Find where the given text appears and provide that cell's center as (x, y) coordinate. 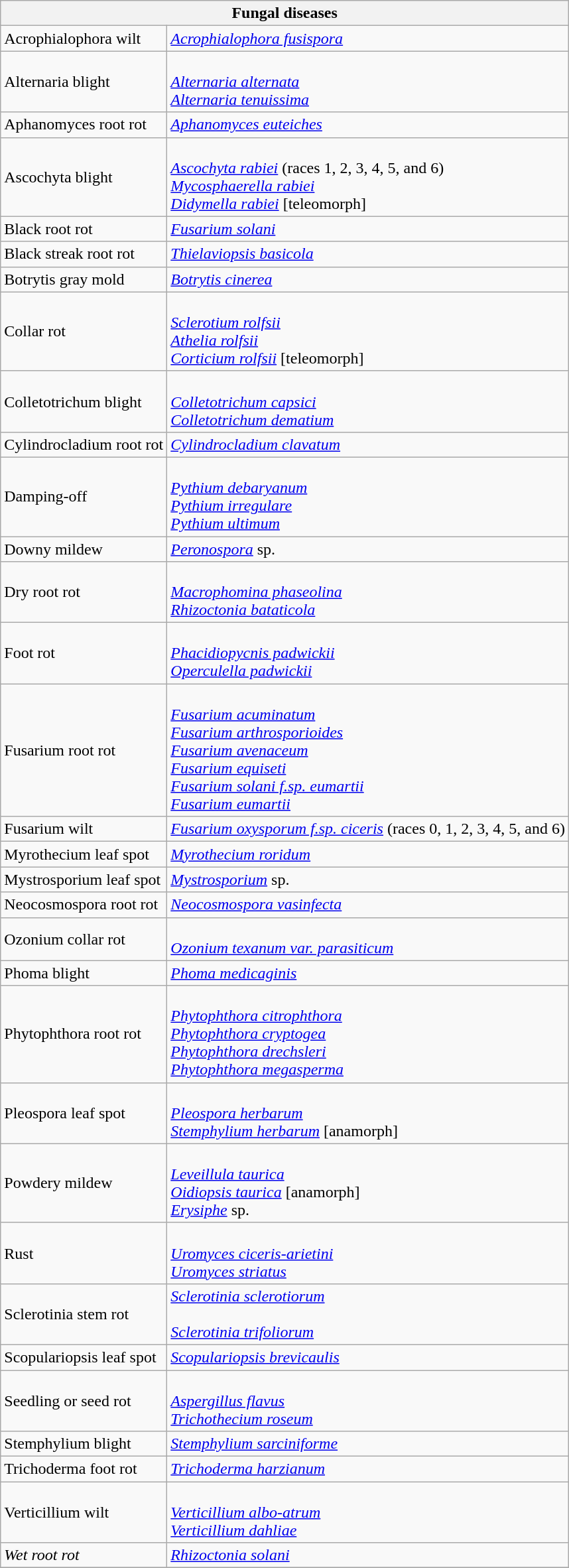
Fusarium oxysporum f.sp. ciceris (races 0, 1, 2, 3, 4, 5, and 6) (368, 829)
Acrophialophora wilt (84, 38)
Neocosmospora vasinfecta (368, 905)
Ascochyta blight (84, 176)
Aspergillus flavus Trichothecium roseum (368, 1401)
Peronospora sp. (368, 549)
Phacidiopycnis padwickii Operculella padwickii (368, 653)
Downy mildew (84, 549)
Trichoderma harzianum (368, 1469)
Seedling or seed rot (84, 1401)
Phytophthora citrophthora Phytophthora cryptogea Phytophthora drechsleri Phytophthora megasperma (368, 1034)
Powdery mildew (84, 1183)
Scopulariopsis leaf spot (84, 1357)
Myrothecium leaf spot (84, 854)
Pleospora herbarum Stemphylium herbarum [anamorph] (368, 1113)
Colletotrichum blight (84, 401)
Rust (84, 1253)
Collar rot (84, 332)
Black streak root rot (84, 254)
Ozonium texanum var. parasiticum (368, 939)
Fusarium root rot (84, 750)
Verticillium albo-atrum Verticillium dahliae (368, 1512)
Phoma medicaginis (368, 973)
Foot rot (84, 653)
Black root rot (84, 229)
Fusarium wilt (84, 829)
Botrytis gray mold (84, 279)
Fusarium solani (368, 229)
Pleospora leaf spot (84, 1113)
Botrytis cinerea (368, 279)
Sclerotinia sclerotiorumSclerotinia trifoliorum (368, 1314)
Fusarium acuminatum Fusarium arthrosporioides Fusarium avenaceum Fusarium equiseti Fusarium solani f.sp. eumartii Fusarium eumartii (368, 750)
Neocosmospora root rot (84, 905)
Cylindrocladium root rot (84, 444)
Dry root rot (84, 592)
Alternaria alternata Alternaria tenuissima (368, 82)
Sclerotinia stem rot (84, 1314)
Sclerotium rolfsii Athelia rolfsii Corticium rolfsii [teleomorph] (368, 332)
Fungal diseases (285, 13)
Macrophomina phaseolina Rhizoctonia bataticola (368, 592)
Ozonium collar rot (84, 939)
Uromyces ciceris-arietini Uromyces striatus (368, 1253)
Stemphylium blight (84, 1444)
Mystrosporium sp. (368, 880)
Ascochyta rabiei (races 1, 2, 3, 4, 5, and 6) Mycosphaerella rabiei Didymella rabiei [teleomorph] (368, 176)
Alternaria blight (84, 82)
Phytophthora root rot (84, 1034)
Aphanomyces euteiches (368, 125)
Acrophialophora fusispora (368, 38)
Colletotrichum capsici Colletotrichum dematium (368, 401)
Wet root rot (84, 1555)
Aphanomyces root rot (84, 125)
Phoma blight (84, 973)
Verticillium wilt (84, 1512)
Damping-off (84, 496)
Myrothecium roridum (368, 854)
Trichoderma foot rot (84, 1469)
Mystrosporium leaf spot (84, 880)
Rhizoctonia solani (368, 1555)
Cylindrocladium clavatum (368, 444)
Pythium debaryanum Pythium irregulare Pythium ultimum (368, 496)
Scopulariopsis brevicaulis (368, 1357)
Stemphylium sarciniforme (368, 1444)
Leveillula taurica Oidiopsis taurica [anamorph] Erysiphe sp. (368, 1183)
Thielaviopsis basicola (368, 254)
